Locate the cell with the specified text and output its (X, Y) center coordinate. 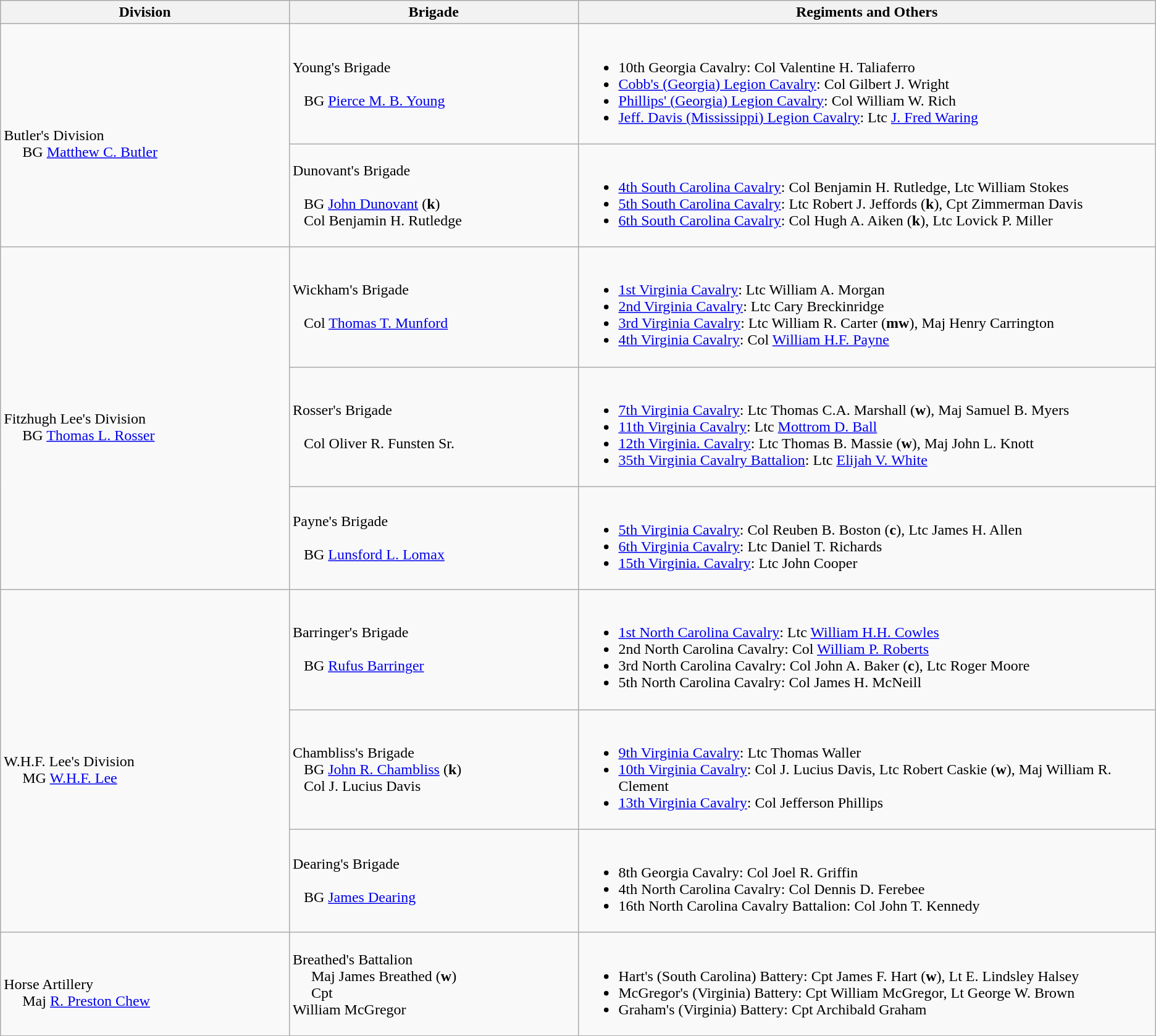
Chambliss's Brigade BG John R. Chambliss (k) Col J. Lucius Davis (433, 769)
Young's Brigade BG Pierce M. B. Young (433, 84)
Barringer's Brigade BG Rufus Barringer (433, 650)
Fitzhugh Lee's Division BG Thomas L. Rosser (145, 419)
Butler's Division BG Matthew C. Butler (145, 136)
Regiments and Others (867, 12)
8th Georgia Cavalry: Col Joel R. Griffin4th North Carolina Cavalry: Col Dennis D. Ferebee16th North Carolina Cavalry Battalion: Col John T. Kennedy (867, 880)
Breathed's Battalion Maj James Breathed (w) CptWilliam McGregor (433, 984)
Brigade (433, 12)
Payne's Brigade BG Lunsford L. Lomax (433, 538)
Dearing's Brigade BG James Dearing (433, 880)
Rosser's Brigade Col Oliver R. Funsten Sr. (433, 427)
Horse Artillery Maj R. Preston Chew (145, 984)
W.H.F. Lee's Division MG W.H.F. Lee (145, 761)
Division (145, 12)
Dunovant's Brigade BG John Dunovant (k) Col Benjamin H. Rutledge (433, 195)
5th Virginia Cavalry: Col Reuben B. Boston (c), Ltc James H. Allen6th Virginia Cavalry: Ltc Daniel T. Richards15th Virginia. Cavalry: Ltc John Cooper (867, 538)
Wickham's Brigade Col Thomas T. Munford (433, 307)
